Identify which cell holds the provided text, then report its (X, Y) central coordinate. 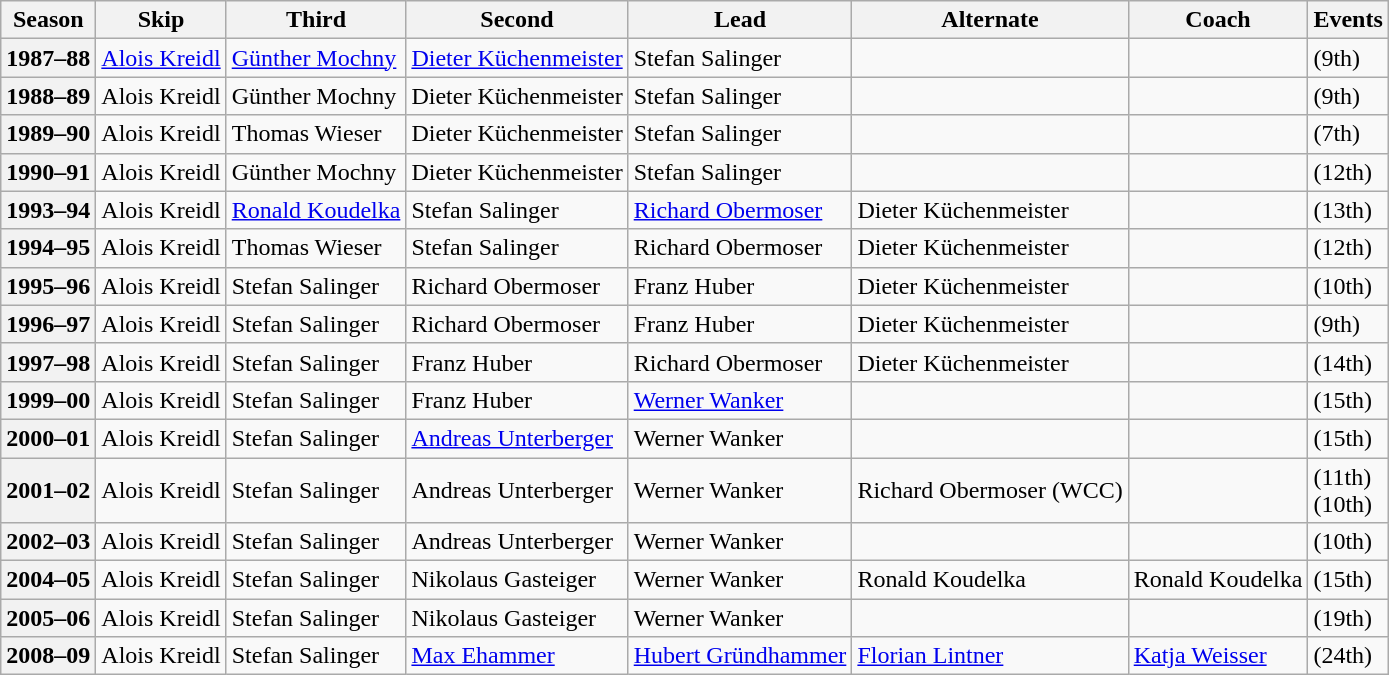
(7th) (1348, 134)
Florian Lintner (990, 656)
1997–98 (48, 362)
1988–89 (48, 96)
Season (48, 20)
2001–02 (48, 490)
1993–94 (48, 210)
1989–90 (48, 134)
1996–97 (48, 324)
Skip (161, 20)
Third (316, 20)
2004–05 (48, 580)
1999–00 (48, 400)
2008–09 (48, 656)
(13th) (1348, 210)
(11th) (10th) (1348, 490)
Second (517, 20)
1987–88 (48, 58)
1990–91 (48, 172)
Coach (1218, 20)
Richard Obermoser (WCC) (990, 490)
Events (1348, 20)
2002–03 (48, 542)
(24th) (1348, 656)
Katja Weisser (1218, 656)
Lead (740, 20)
1994–95 (48, 248)
(14th) (1348, 362)
2000–01 (48, 438)
Max Ehammer (517, 656)
Alternate (990, 20)
(19th) (1348, 618)
Hubert Gründhammer (740, 656)
1995–96 (48, 286)
2005–06 (48, 618)
